Return the [X, Y] coordinate for the center point of the cell that contains the specified text.  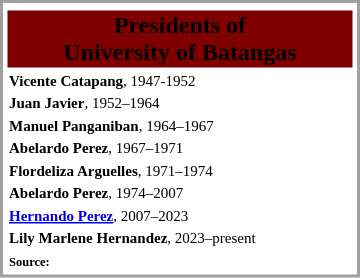
Hernando Perez, 2007–2023 [180, 216]
Lily Marlene Hernandez, 2023–present [180, 238]
Juan Javier, 1952–1964 [180, 103]
Presidents of University of Batangas [180, 38]
Vicente Catapang, 1947-1952 [180, 80]
Flordeliza Arguelles, 1971–1974 [180, 170]
Manuel Panganiban, 1964–1967 [180, 126]
Abelardo Perez, 1967–1971 [180, 148]
Abelardo Perez, 1974–2007 [180, 193]
Source: [180, 260]
